From the cell containing the given text, extract its center point as (x, y) coordinate. 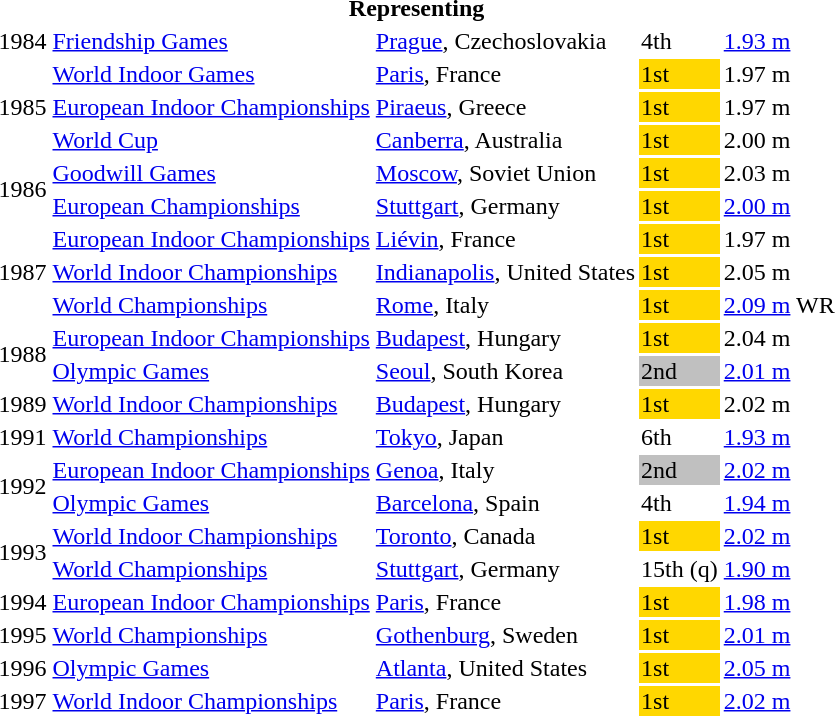
15th (q) (680, 569)
6th (680, 437)
Canberra, Australia (505, 140)
World Indoor Games (211, 74)
Seoul, South Korea (505, 371)
Atlanta, United States (505, 668)
Barcelona, Spain (505, 503)
Goodwill Games (211, 173)
Tokyo, Japan (505, 437)
Piraeus, Greece (505, 107)
Moscow, Soviet Union (505, 173)
Indianapolis, United States (505, 272)
Gothenburg, Sweden (505, 635)
Genoa, Italy (505, 470)
Prague, Czechoslovakia (505, 41)
Friendship Games (211, 41)
Toronto, Canada (505, 536)
European Championships (211, 206)
Liévin, France (505, 239)
World Cup (211, 140)
Rome, Italy (505, 305)
